Provide the (X, Y) coordinate of the cell's center where the given text is located.  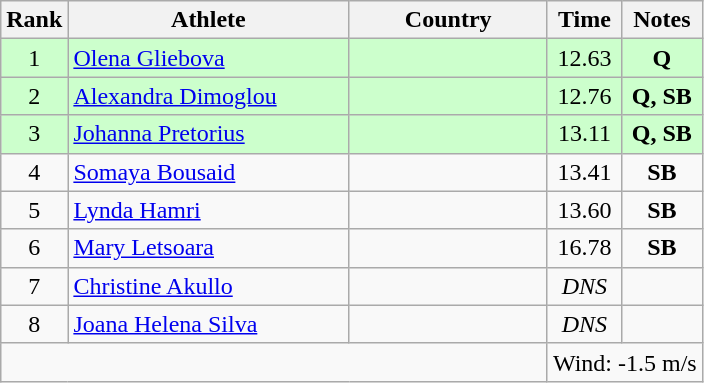
Country (448, 20)
4 (34, 172)
Lynda Hamri (208, 210)
13.41 (584, 172)
Joana Helena Silva (208, 324)
3 (34, 134)
12.63 (584, 58)
1 (34, 58)
5 (34, 210)
Olena Gliebova (208, 58)
Alexandra Dimoglou (208, 96)
7 (34, 286)
6 (34, 248)
Johanna Pretorius (208, 134)
Mary Letsoara (208, 248)
16.78 (584, 248)
13.11 (584, 134)
8 (34, 324)
2 (34, 96)
Time (584, 20)
12.76 (584, 96)
Wind: -1.5 m/s (624, 362)
Rank (34, 20)
Somaya Bousaid (208, 172)
Q (662, 58)
Athlete (208, 20)
Notes (662, 20)
13.60 (584, 210)
Christine Akullo (208, 286)
